Determine the (x, y) coordinate at the center of the cell enclosing the given text.  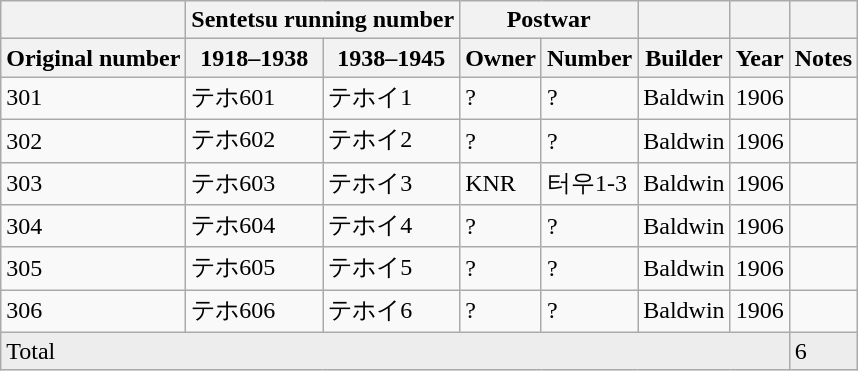
1938–1945 (392, 58)
テホイ5 (392, 268)
テホ605 (254, 268)
6 (823, 351)
306 (94, 312)
KNR (501, 184)
303 (94, 184)
テホ603 (254, 184)
Number (589, 58)
Builder (684, 58)
304 (94, 226)
Owner (501, 58)
305 (94, 268)
Total (395, 351)
Year (760, 58)
Sentetsu running number (323, 20)
テホイ3 (392, 184)
301 (94, 98)
Original number (94, 58)
テホイ4 (392, 226)
Postwar (549, 20)
Notes (823, 58)
テホイ1 (392, 98)
터우1-3 (589, 184)
302 (94, 140)
テホイ6 (392, 312)
1918–1938 (254, 58)
テホ601 (254, 98)
テホイ2 (392, 140)
テホ604 (254, 226)
テホ602 (254, 140)
テホ606 (254, 312)
